Locate the cell with the specified text and output its (x, y) center coordinate. 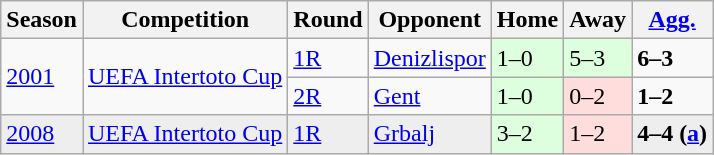
Opponent (430, 20)
5–3 (598, 58)
Denizlispor (430, 58)
2008 (42, 134)
Agg. (672, 20)
3–2 (527, 134)
Competition (184, 20)
Round (328, 20)
Gent (430, 96)
6–3 (672, 58)
Season (42, 20)
Home (527, 20)
4–4 (a) (672, 134)
2R (328, 96)
Away (598, 20)
Grbalj (430, 134)
2001 (42, 77)
0–2 (598, 96)
